Determine the (X, Y) coordinate at the center of the cell enclosing the given text.  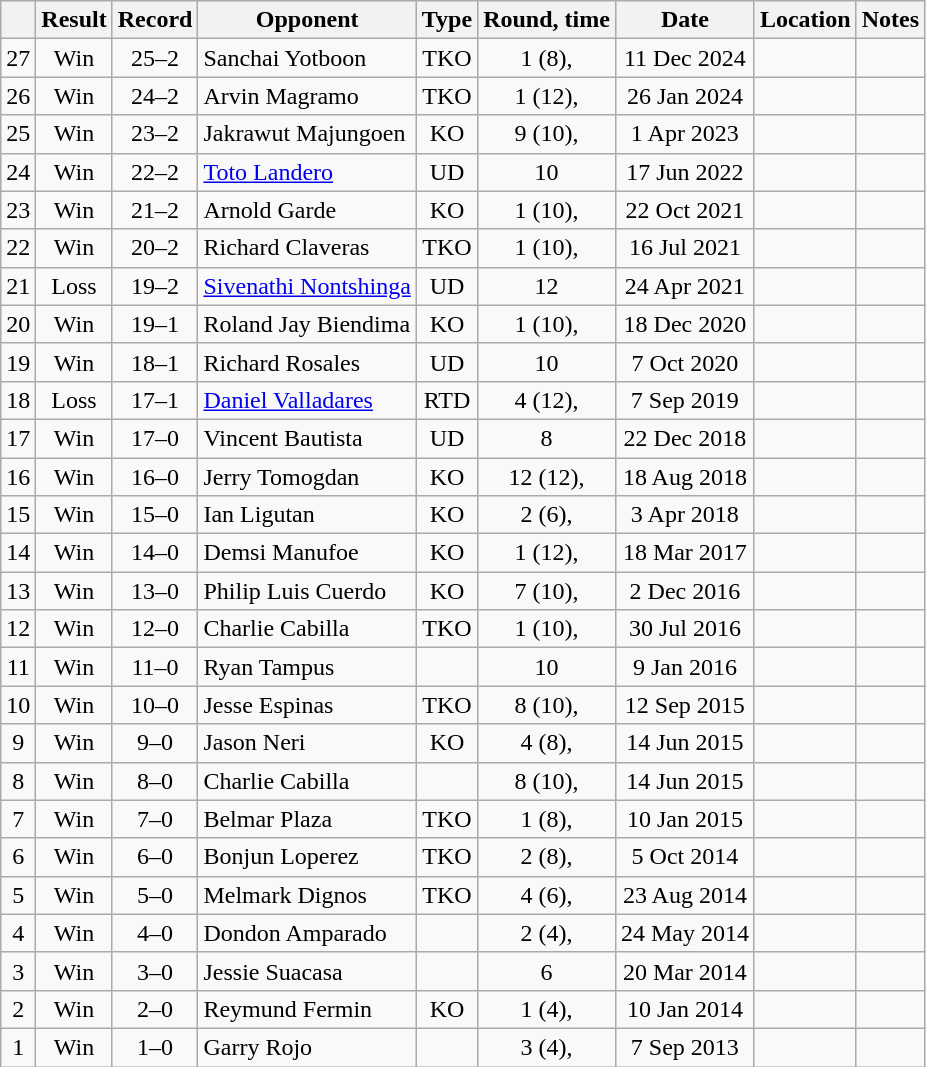
18 Mar 2017 (684, 553)
13 (18, 591)
Bonjun Loperez (307, 857)
5–0 (155, 895)
25–2 (155, 58)
26 Jan 2024 (684, 96)
12–0 (155, 629)
15 (18, 515)
Roland Jay Biendima (307, 324)
4 (12), (547, 400)
Garry Rojo (307, 1047)
23–2 (155, 134)
7 Oct 2020 (684, 362)
24 Apr 2021 (684, 286)
23 Aug 2014 (684, 895)
Date (684, 20)
6–0 (155, 857)
16 Jul 2021 (684, 248)
Melmark Dignos (307, 895)
7 (10), (547, 591)
3 (4), (547, 1047)
2 (4), (547, 933)
14–0 (155, 553)
13–0 (155, 591)
15–0 (155, 515)
10 Jan 2014 (684, 1009)
11–0 (155, 667)
7–0 (155, 819)
Reymund Fermin (307, 1009)
Jerry Tomogdan (307, 477)
Jakrawut Majungoen (307, 134)
Opponent (307, 20)
Arnold Garde (307, 210)
Daniel Valladares (307, 400)
Type (446, 20)
16–0 (155, 477)
9–0 (155, 743)
4 (8), (547, 743)
10–0 (155, 705)
22 Oct 2021 (684, 210)
Record (155, 20)
11 Dec 2024 (684, 58)
21 (18, 286)
1 Apr 2023 (684, 134)
18–1 (155, 362)
2 (18, 1009)
Jessie Suacasa (307, 971)
Philip Luis Cuerdo (307, 591)
2 Dec 2016 (684, 591)
Result (74, 20)
30 Jul 2016 (684, 629)
17 (18, 438)
7 Sep 2013 (684, 1047)
9 (18, 743)
11 (18, 667)
12 (12), (547, 477)
12 Sep 2015 (684, 705)
5 Oct 2014 (684, 857)
23 (18, 210)
25 (18, 134)
18 Dec 2020 (684, 324)
20 (18, 324)
22–2 (155, 172)
22 (18, 248)
Belmar Plaza (307, 819)
22 Dec 2018 (684, 438)
Richard Claveras (307, 248)
16 (18, 477)
2 (8), (547, 857)
Jesse Espinas (307, 705)
4 (18, 933)
7 Sep 2019 (684, 400)
Arvin Magramo (307, 96)
Dondon Amparado (307, 933)
2–0 (155, 1009)
Demsi Manufoe (307, 553)
21–2 (155, 210)
27 (18, 58)
20 Mar 2014 (684, 971)
19–1 (155, 324)
Jason Neri (307, 743)
Round, time (547, 20)
24 May 2014 (684, 933)
4–0 (155, 933)
1 (4), (547, 1009)
3–0 (155, 971)
2 (6), (547, 515)
Sivenathi Nontshinga (307, 286)
9 (10), (547, 134)
4 (6), (547, 895)
1 (18, 1047)
19 (18, 362)
Ian Ligutan (307, 515)
Ryan Tampus (307, 667)
8–0 (155, 781)
24 (18, 172)
9 Jan 2016 (684, 667)
Vincent Bautista (307, 438)
Sanchai Yotboon (307, 58)
17–1 (155, 400)
26 (18, 96)
1–0 (155, 1047)
17 Jun 2022 (684, 172)
20–2 (155, 248)
24–2 (155, 96)
3 (18, 971)
10 Jan 2015 (684, 819)
14 (18, 553)
RTD (446, 400)
Location (805, 20)
Notes (890, 20)
Toto Landero (307, 172)
3 Apr 2018 (684, 515)
18 (18, 400)
19–2 (155, 286)
7 (18, 819)
17–0 (155, 438)
Richard Rosales (307, 362)
18 Aug 2018 (684, 477)
5 (18, 895)
